Search for the cell housing the specified text and yield its (x, y) center coordinate. 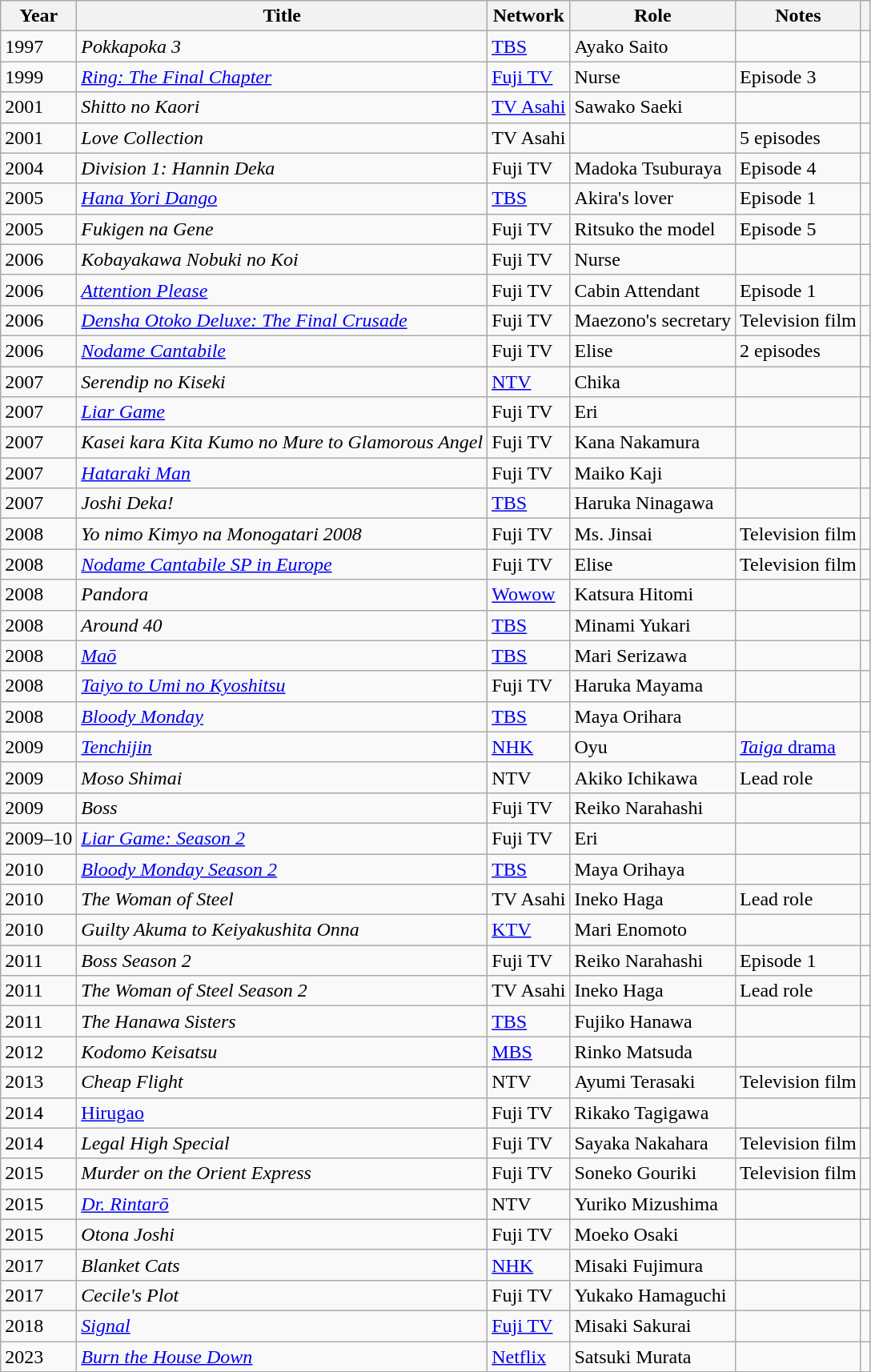
2004 (38, 168)
Misaki Fujimura (653, 1265)
Haruka Ninagawa (653, 503)
Maya Orihaya (653, 869)
Blanket Cats (282, 1265)
Hataraki Man (282, 473)
Maiko Kaji (653, 473)
Network (528, 16)
1997 (38, 46)
Signal (282, 1326)
Guilty Akuma to Keiyakushita Onna (282, 930)
Yo nimo Kimyo na Monogatari 2008 (282, 534)
Satsuki Murata (653, 1357)
Ring: The Final Chapter (282, 77)
Maō (282, 656)
Yukako Hamaguchi (653, 1295)
Akiko Ichikawa (653, 777)
Liar Game: Season 2 (282, 838)
Year (38, 16)
Ritsuko the model (653, 229)
Mari Enomoto (653, 930)
2 episodes (799, 351)
Yuriko Mizushima (653, 1204)
Kodomo Keisatsu (282, 1052)
Maya Orihara (653, 716)
Legal High Special (282, 1143)
The Woman of Steel (282, 900)
Sayaka Nakahara (653, 1143)
Hirugao (282, 1113)
Moeko Osaki (653, 1234)
Maezono's secretary (653, 320)
Pokkapoka 3 (282, 46)
Rinko Matsuda (653, 1052)
Otona Joshi (282, 1234)
Kana Nakamura (653, 443)
Ayumi Terasaki (653, 1082)
Division 1: Hannin Deka (282, 168)
Role (653, 16)
2009–10 (38, 838)
Soneko Gouriki (653, 1173)
Akira's lover (653, 199)
Hana Yori Dango (282, 199)
Serendip no Kiseki (282, 382)
Fukigen na Gene (282, 229)
Minami Yukari (653, 625)
Around 40 (282, 625)
Moso Shimai (282, 777)
Notes (799, 16)
Love Collection (282, 138)
Burn the House Down (282, 1357)
Dr. Rintarō (282, 1204)
Boss (282, 808)
Episode 3 (799, 77)
Haruka Mayama (653, 686)
Boss Season 2 (282, 961)
Tenchijin (282, 747)
Densha Otoko Deluxe: The Final Crusade (282, 320)
Cecile's Plot (282, 1295)
Ayako Saito (653, 46)
Wowow (528, 595)
Rikako Tagigawa (653, 1113)
Oyu (653, 747)
Cabin Attendant (653, 290)
Pandora (282, 595)
Kasei kara Kita Kumo no Mure to Glamorous Angel (282, 443)
MBS (528, 1052)
Sawako Saeki (653, 107)
Nodame Cantabile (282, 351)
Title (282, 16)
Taiyo to Umi no Kyoshitsu (282, 686)
Fujiko Hanawa (653, 1021)
Liar Game (282, 412)
Episode 4 (799, 168)
Shitto no Kaori (282, 107)
Chika (653, 382)
Nodame Cantabile SP in Europe (282, 564)
KTV (528, 930)
Bloody Monday (282, 716)
Bloody Monday Season 2 (282, 869)
Mari Serizawa (653, 656)
Murder on the Orient Express (282, 1173)
Taiga drama (799, 747)
2012 (38, 1052)
Episode 5 (799, 229)
Katsura Hitomi (653, 595)
2023 (38, 1357)
Kobayakawa Nobuki no Koi (282, 259)
The Woman of Steel Season 2 (282, 991)
2013 (38, 1082)
Joshi Deka! (282, 503)
1999 (38, 77)
Attention Please (282, 290)
Misaki Sakurai (653, 1326)
Ms. Jinsai (653, 534)
The Hanawa Sisters (282, 1021)
2018 (38, 1326)
Madoka Tsuburaya (653, 168)
Cheap Flight (282, 1082)
Netflix (528, 1357)
5 episodes (799, 138)
